Locate the cell with the specified text and output its [x, y] center coordinate. 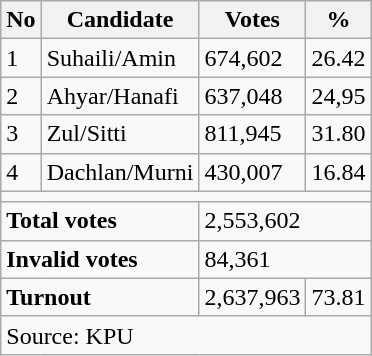
% [338, 20]
Total votes [100, 221]
No [21, 20]
430,007 [252, 172]
16.84 [338, 172]
Dachlan/Murni [120, 172]
4 [21, 172]
2,553,602 [285, 221]
2,637,963 [252, 297]
Invalid votes [100, 259]
Source: KPU [186, 335]
24,95 [338, 96]
84,361 [285, 259]
674,602 [252, 58]
Suhaili/Amin [120, 58]
3 [21, 134]
Turnout [100, 297]
Votes [252, 20]
811,945 [252, 134]
637,048 [252, 96]
1 [21, 58]
73.81 [338, 297]
Candidate [120, 20]
31.80 [338, 134]
Ahyar/Hanafi [120, 96]
Zul/Sitti [120, 134]
26.42 [338, 58]
2 [21, 96]
